Detect which cell encompasses the target text, then output its [x, y] center coordinate. 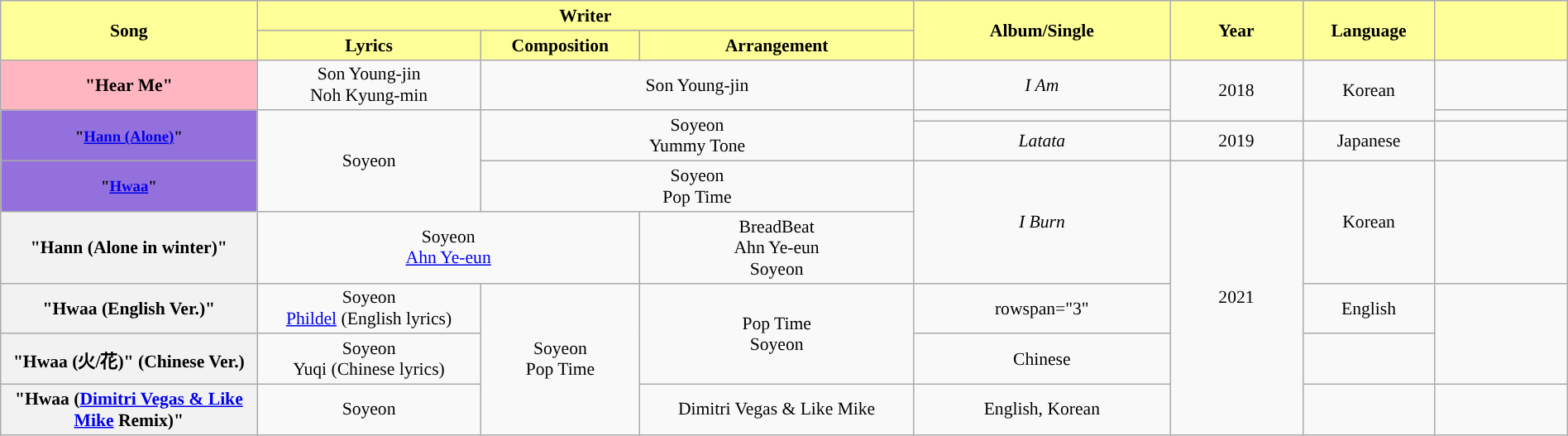
"Hwaa" [129, 185]
Year [1236, 30]
Dimitri Vegas & Like Mike [776, 409]
SoyeonYummy Tone [696, 136]
SoyeonAhn Ye-eun [448, 247]
Chinese [1042, 359]
"Hear Me" [129, 84]
"Hann (Alone)" [129, 136]
SoyeonPhildel (English lyrics) [369, 308]
I Burn [1042, 222]
Composition [560, 45]
Son Young-jin [696, 84]
English [1369, 308]
2021 [1236, 298]
2019 [1236, 141]
I Am [1042, 84]
2018 [1236, 91]
Latata [1042, 141]
BreadBeatAhn Ye-eunSoyeon [776, 247]
rowspan="3" [1042, 308]
Japanese [1369, 141]
"Hann (Alone in winter)" [129, 247]
Soyeon Yuqi (Chinese lyrics) [369, 359]
Song [129, 30]
Arrangement [776, 45]
English, Korean [1042, 409]
Language [1369, 30]
Pop TimeSoyeon [776, 333]
Album/Single [1042, 30]
"Hwaa (Dimitri Vegas & Like Mike Remix)" [129, 409]
Writer [586, 16]
Son Young-jinNoh Kyung-min [369, 84]
Lyrics [369, 45]
"Hwaa (English Ver.)" [129, 308]
"Hwaa (火/花)" (Chinese Ver.) [129, 359]
